Detect which cell encompasses the target text, then output its [X, Y] center coordinate. 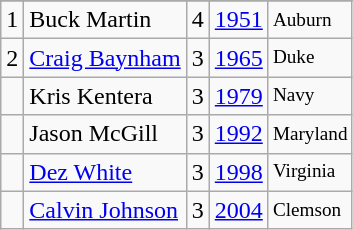
Virginia [310, 172]
Kris Kentera [105, 96]
Calvin Johnson [105, 210]
Clemson [310, 210]
1965 [238, 58]
1998 [238, 172]
1 [12, 20]
Maryland [310, 134]
Dez White [105, 172]
2 [12, 58]
1951 [238, 20]
Duke [310, 58]
Buck Martin [105, 20]
2004 [238, 210]
Jason McGill [105, 134]
1979 [238, 96]
Navy [310, 96]
Craig Baynham [105, 58]
1992 [238, 134]
4 [198, 20]
Auburn [310, 20]
